Capture the cell that displays the provided text and extract its (X, Y) central coordinate. 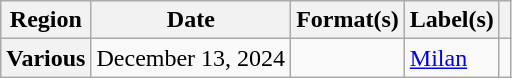
Format(s) (348, 20)
Region (46, 20)
Milan (452, 58)
Label(s) (452, 20)
Various (46, 58)
December 13, 2024 (191, 58)
Date (191, 20)
